Search for the cell housing the specified text and yield its (x, y) center coordinate. 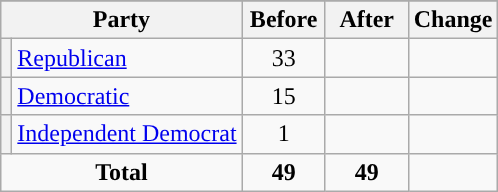
Party (122, 20)
15 (284, 96)
Change (453, 20)
Independent Democrat (127, 134)
Before (284, 20)
33 (284, 58)
Republican (127, 58)
After (366, 20)
Democratic (127, 96)
1 (284, 134)
Total (122, 172)
